Search for the cell housing the specified text and yield its [X, Y] center coordinate. 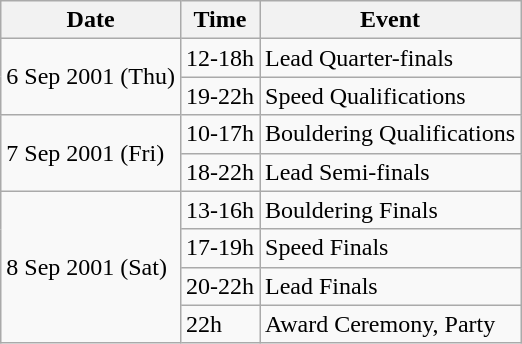
8 Sep 2001 (Sat) [91, 267]
17-19h [220, 248]
Bouldering Qualifications [390, 134]
22h [220, 324]
Date [91, 20]
10-17h [220, 134]
Event [390, 20]
Lead Semi-finals [390, 172]
Speed Qualifications [390, 96]
Lead Quarter-finals [390, 58]
12-18h [220, 58]
Bouldering Finals [390, 210]
Time [220, 20]
20-22h [220, 286]
13-16h [220, 210]
19-22h [220, 96]
7 Sep 2001 (Fri) [91, 153]
18-22h [220, 172]
Award Ceremony, Party [390, 324]
Lead Finals [390, 286]
6 Sep 2001 (Thu) [91, 77]
Speed Finals [390, 248]
